For the text-containing cell, return its midpoint in (X, Y) coordinate format. 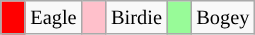
Birdie (136, 17)
Eagle (53, 17)
Bogey (222, 17)
